Search for the cell housing the specified text and yield its [X, Y] center coordinate. 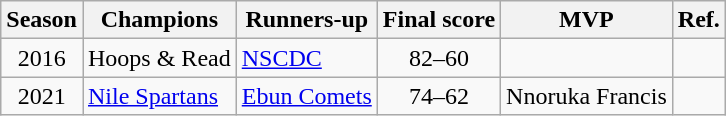
MVP [587, 20]
74–62 [438, 96]
Champions [159, 20]
2021 [42, 96]
2016 [42, 58]
Final score [438, 20]
Nnoruka Francis [587, 96]
Ref. [698, 20]
NSCDC [306, 58]
Nile Spartans [159, 96]
82–60 [438, 58]
Runners-up [306, 20]
Season [42, 20]
Hoops & Read [159, 58]
Ebun Comets [306, 96]
